Detect which cell encompasses the target text, then output its (X, Y) center coordinate. 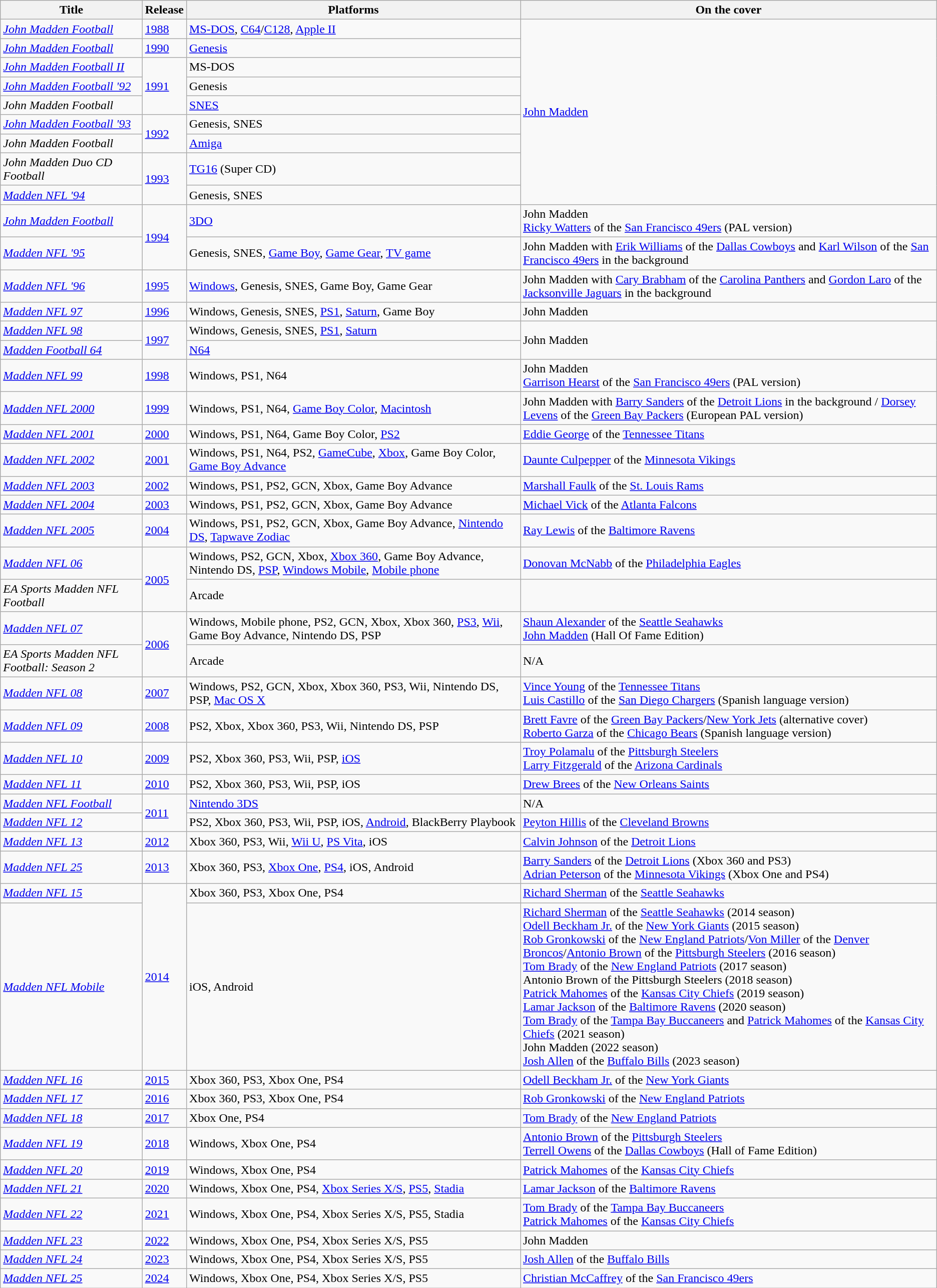
Madden NFL 2001 (71, 434)
2010 (164, 784)
Tom Brady of the Tampa Bay BuccaneersPatrick Mahomes of the Kansas City Chiefs (729, 1214)
iOS, Android (353, 986)
Windows, PS1, N64, PS2, GameCube, Xbox, Game Boy Color, Game Boy Advance (353, 460)
Madden NFL '96 (71, 285)
Genesis, SNES, Game Boy, Game Gear, TV game (353, 253)
Madden NFL 11 (71, 784)
3DO (353, 220)
Lamar Jackson of the Baltimore Ravens (729, 1188)
Madden NFL 12 (71, 822)
Barry Sanders of the Detroit Lions (Xbox 360 and PS3) Adrian Peterson of the Minnesota Vikings (Xbox One and PS4) (729, 867)
Odell Beckham Jr. of the New York Giants (729, 1080)
Madden NFL 23 (71, 1240)
Donovan McNabb of the Philadelphia Eagles (729, 563)
John MaddenRicky Watters of the San Francisco 49ers (PAL version) (729, 220)
Shaun Alexander of the Seattle Seahawks John Madden (Hall Of Fame Edition) (729, 628)
1990 (164, 48)
Madden NFL 16 (71, 1080)
Madden Football 64 (71, 350)
Xbox 360, PS3, Wii, Wii U, PS Vita, iOS (353, 841)
Release (164, 10)
EA Sports Madden NFL Football (71, 596)
Title (71, 10)
1992 (164, 134)
SNES (353, 105)
2000 (164, 434)
Rob Gronkowski of the New England Patriots (729, 1099)
Windows, PS2, GCN, Xbox, Xbox 360, Game Boy Advance, Nintendo DS, PSP, Windows Mobile, Mobile phone (353, 563)
2006 (164, 644)
Tom Brady of the New England Patriots (729, 1118)
Antonio Brown of the Pittsburgh Steelers Terrell Owens of the Dallas Cowboys (Hall of Fame Edition) (729, 1143)
Madden NFL 15 (71, 893)
Madden NFL 2004 (71, 505)
Madden NFL 13 (71, 841)
Xbox 360, PS3, Xbox One, PS4, iOS, Android (353, 867)
Troy Polamalu of the Pittsburgh Steelers Larry Fitzgerald of the Arizona Cardinals (729, 759)
Madden NFL 08 (71, 693)
2022 (164, 1240)
Windows, Mobile phone, PS2, GCN, Xbox, Xbox 360, PS3, Wii, Game Boy Advance, Nintendo DS, PSP (353, 628)
2019 (164, 1169)
John Madden Garrison Hearst of the San Francisco 49ers (PAL version) (729, 375)
Madden NFL 18 (71, 1118)
Brett Favre of the Green Bay Packers/New York Jets (alternative cover)Roberto Garza of the Chicago Bears (Spanish language version) (729, 726)
Ray Lewis of the Baltimore Ravens (729, 531)
Michael Vick of the Atlanta Falcons (729, 505)
2023 (164, 1259)
2017 (164, 1118)
2008 (164, 726)
Madden NFL 2002 (71, 460)
Madden NFL 20 (71, 1169)
PS2, Xbox, Xbox 360, PS3, Wii, Nintendo DS, PSP (353, 726)
TG16 (Super CD) (353, 169)
Madden NFL Mobile (71, 986)
Madden NFL 10 (71, 759)
Eddie George of the Tennessee Titans (729, 434)
Platforms (353, 10)
John Madden with Erik Williams of the Dallas Cowboys and Karl Wilson of the San Francisco 49ers in the background (729, 253)
Windows, Genesis, SNES, PS1, Saturn (353, 331)
2004 (164, 531)
Windows, PS1, PS2, GCN, Xbox, Game Boy Advance, Nintendo DS, Tapwave Zodiac (353, 531)
2013 (164, 867)
2001 (164, 460)
John Madden with Cary Brabham of the Carolina Panthers and Gordon Laro of the Jacksonville Jaguars in the background (729, 285)
Madden NFL 98 (71, 331)
Nintendo 3DS (353, 803)
Madden NFL 21 (71, 1188)
Windows, PS1, N64 (353, 375)
Madden NFL 97 (71, 312)
Madden NFL 07 (71, 628)
Windows, PS1, N64, Game Boy Color, Macintosh (353, 408)
Windows, PS1, N64, Game Boy Color, PS2 (353, 434)
2011 (164, 813)
PS2, Xbox 360, PS3, Wii, PSP, iOS, Android, BlackBerry Playbook (353, 822)
1997 (164, 340)
2002 (164, 486)
John Madden Football '93 (71, 124)
John Madden Football II (71, 67)
Madden NFL 17 (71, 1099)
Madden NFL '94 (71, 195)
Madden NFL Football (71, 803)
2009 (164, 759)
Madden NFL 24 (71, 1259)
Madden NFL '95 (71, 253)
Madden NFL 2003 (71, 486)
1999 (164, 408)
Patrick Mahomes of the Kansas City Chiefs (729, 1169)
Marshall Faulk of the St. Louis Rams (729, 486)
2007 (164, 693)
2012 (164, 841)
Drew Brees of the New Orleans Saints (729, 784)
John Madden Football '92 (71, 86)
2005 (164, 579)
1995 (164, 285)
1996 (164, 312)
Madden NFL 06 (71, 563)
N64 (353, 350)
Xbox One, PS4 (353, 1118)
1993 (164, 178)
John Madden with Barry Sanders of the Detroit Lions in the background / Dorsey Levens of the Green Bay Packers (European PAL version) (729, 408)
Daunte Culpepper of the Minnesota Vikings (729, 460)
2020 (164, 1188)
Madden NFL 99 (71, 375)
EA Sports Madden NFL Football: Season 2 (71, 661)
1994 (164, 237)
Josh Allen of the Buffalo Bills (729, 1259)
Amiga (353, 143)
MS-DOS, C64/C128, Apple II (353, 29)
Madden NFL 2000 (71, 408)
Vince Young of the Tennessee Titans Luis Castillo of the San Diego Chargers (Spanish language version) (729, 693)
On the cover (729, 10)
Madden NFL 2005 (71, 531)
Madden NFL 22 (71, 1214)
Calvin Johnson of the Detroit Lions (729, 841)
Windows, Genesis, SNES, Game Boy, Game Gear (353, 285)
2021 (164, 1214)
2003 (164, 505)
Peyton Hillis of the Cleveland Browns (729, 822)
2018 (164, 1143)
2014 (164, 977)
2016 (164, 1099)
2015 (164, 1080)
Christian McCaffrey of the San Francisco 49ers (729, 1278)
1991 (164, 86)
MS-DOS (353, 67)
Richard Sherman of the Seattle Seahawks (729, 893)
2024 (164, 1278)
1988 (164, 29)
Madden NFL 19 (71, 1143)
Windows, PS2, GCN, Xbox, Xbox 360, PS3, Wii, Nintendo DS, PSP, Mac OS X (353, 693)
1998 (164, 375)
Windows, Genesis, SNES, PS1, Saturn, Game Boy (353, 312)
John Madden Duo CD Football (71, 169)
Madden NFL 09 (71, 726)
